Return (X, Y) of the center of cell containing provided text 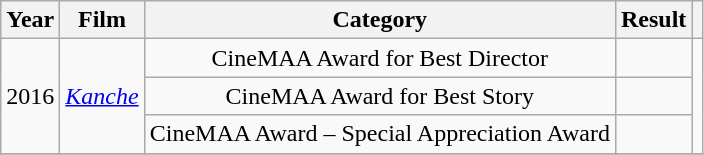
CineMAA Award – Special Appreciation Award (380, 134)
CineMAA Award for Best Director (380, 58)
2016 (30, 96)
Category (380, 20)
CineMAA Award for Best Story (380, 96)
Result (653, 20)
Year (30, 20)
Film (102, 20)
Kanche (102, 96)
